Scan for the cell matching the given text and deliver its [X, Y] coordinate at center. 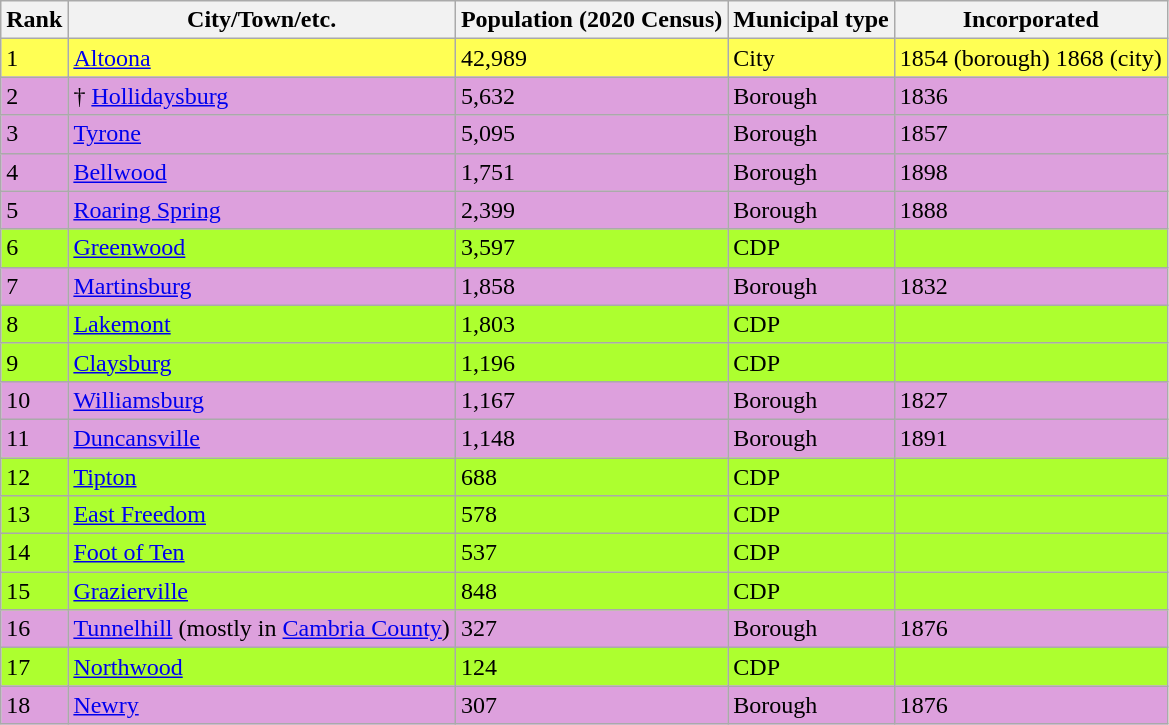
Williamsburg [262, 400]
1,148 [591, 438]
11 [34, 438]
1,858 [591, 286]
1,803 [591, 324]
East Freedom [262, 515]
3 [34, 134]
Roaring Spring [262, 210]
688 [591, 477]
2 [34, 96]
Tyrone [262, 134]
Newry [262, 705]
Lakemont [262, 324]
1,196 [591, 362]
9 [34, 362]
Northwood [262, 667]
1854 (borough) 1868 (city) [1030, 58]
1832 [1030, 286]
5 [34, 210]
12 [34, 477]
16 [34, 629]
1891 [1030, 438]
Tipton [262, 477]
1898 [1030, 172]
Bellwood [262, 172]
327 [591, 629]
City/Town/etc. [262, 20]
Foot of Ten [262, 553]
5,095 [591, 134]
10 [34, 400]
Population (2020 Census) [591, 20]
Rank [34, 20]
42,989 [591, 58]
18 [34, 705]
Grazierville [262, 591]
13 [34, 515]
1 [34, 58]
Claysburg [262, 362]
7 [34, 286]
Municipal type [811, 20]
14 [34, 553]
† Hollidaysburg [262, 96]
Incorporated [1030, 20]
2,399 [591, 210]
5,632 [591, 96]
848 [591, 591]
Martinsburg [262, 286]
4 [34, 172]
Altoona [262, 58]
124 [591, 667]
3,597 [591, 248]
1827 [1030, 400]
1,167 [591, 400]
Greenwood [262, 248]
8 [34, 324]
578 [591, 515]
1857 [1030, 134]
537 [591, 553]
Tunnelhill (mostly in Cambria County) [262, 629]
City [811, 58]
1888 [1030, 210]
1,751 [591, 172]
15 [34, 591]
6 [34, 248]
17 [34, 667]
Duncansville [262, 438]
1836 [1030, 96]
307 [591, 705]
